Pinpoint the cell where the given text exists, returning its [x, y] midpoint coordinate. 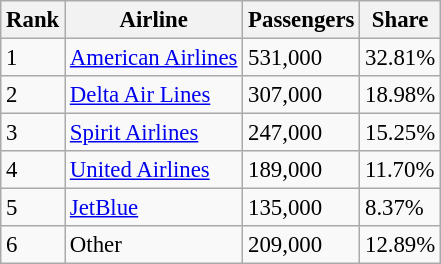
Share [400, 20]
United Airlines [154, 170]
8.37% [400, 208]
11.70% [400, 170]
15.25% [400, 133]
189,000 [302, 170]
531,000 [302, 58]
1 [33, 58]
247,000 [302, 133]
32.81% [400, 58]
Other [154, 245]
2 [33, 95]
18.98% [400, 95]
JetBlue [154, 208]
4 [33, 170]
Spirit Airlines [154, 133]
209,000 [302, 245]
Delta Air Lines [154, 95]
5 [33, 208]
Rank [33, 20]
Passengers [302, 20]
6 [33, 245]
3 [33, 133]
American Airlines [154, 58]
307,000 [302, 95]
12.89% [400, 245]
135,000 [302, 208]
Airline [154, 20]
